Find where the given text appears and provide that cell's center as (x, y) coordinate. 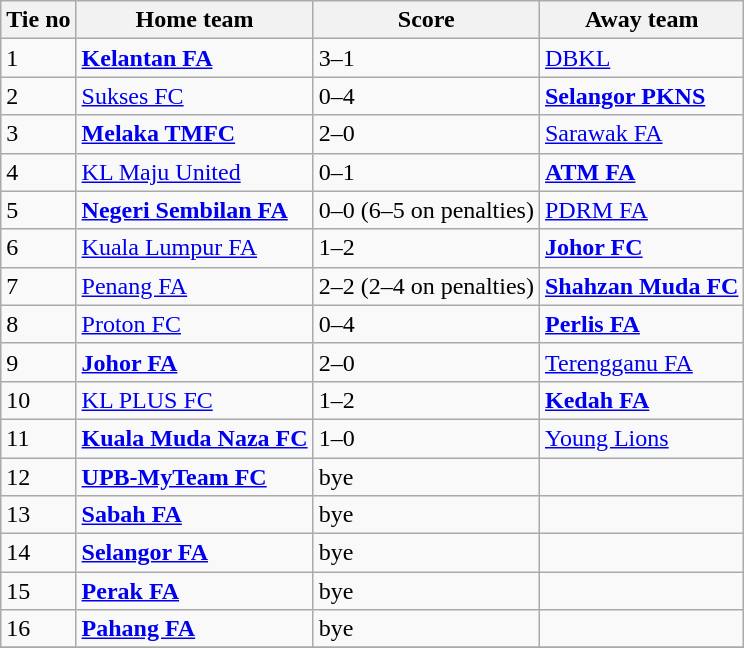
11 (38, 438)
Penang FA (194, 286)
Away team (641, 20)
9 (38, 362)
DBKL (641, 58)
PDRM FA (641, 210)
Perlis FA (641, 324)
13 (38, 515)
10 (38, 400)
Negeri Sembilan FA (194, 210)
4 (38, 172)
12 (38, 477)
ATM FA (641, 172)
Sukses FC (194, 96)
2 (38, 96)
Kuala Lumpur FA (194, 248)
0–1 (426, 172)
7 (38, 286)
3 (38, 134)
Young Lions (641, 438)
Kuala Muda Naza FC (194, 438)
Johor FA (194, 362)
Johor FC (641, 248)
Terengganu FA (641, 362)
Pahang FA (194, 629)
Melaka TMFC (194, 134)
8 (38, 324)
15 (38, 591)
Sarawak FA (641, 134)
1–0 (426, 438)
0–0 (6–5 on penalties) (426, 210)
Proton FC (194, 324)
1 (38, 58)
Home team (194, 20)
Score (426, 20)
Selangor FA (194, 553)
KL Maju United (194, 172)
16 (38, 629)
Selangor PKNS (641, 96)
3–1 (426, 58)
5 (38, 210)
14 (38, 553)
Tie no (38, 20)
Perak FA (194, 591)
2–2 (2–4 on penalties) (426, 286)
Sabah FA (194, 515)
Kelantan FA (194, 58)
KL PLUS FC (194, 400)
Shahzan Muda FC (641, 286)
6 (38, 248)
Kedah FA (641, 400)
UPB-MyTeam FC (194, 477)
